Output the (X, Y) coordinate of the center of the cell containing the given text.  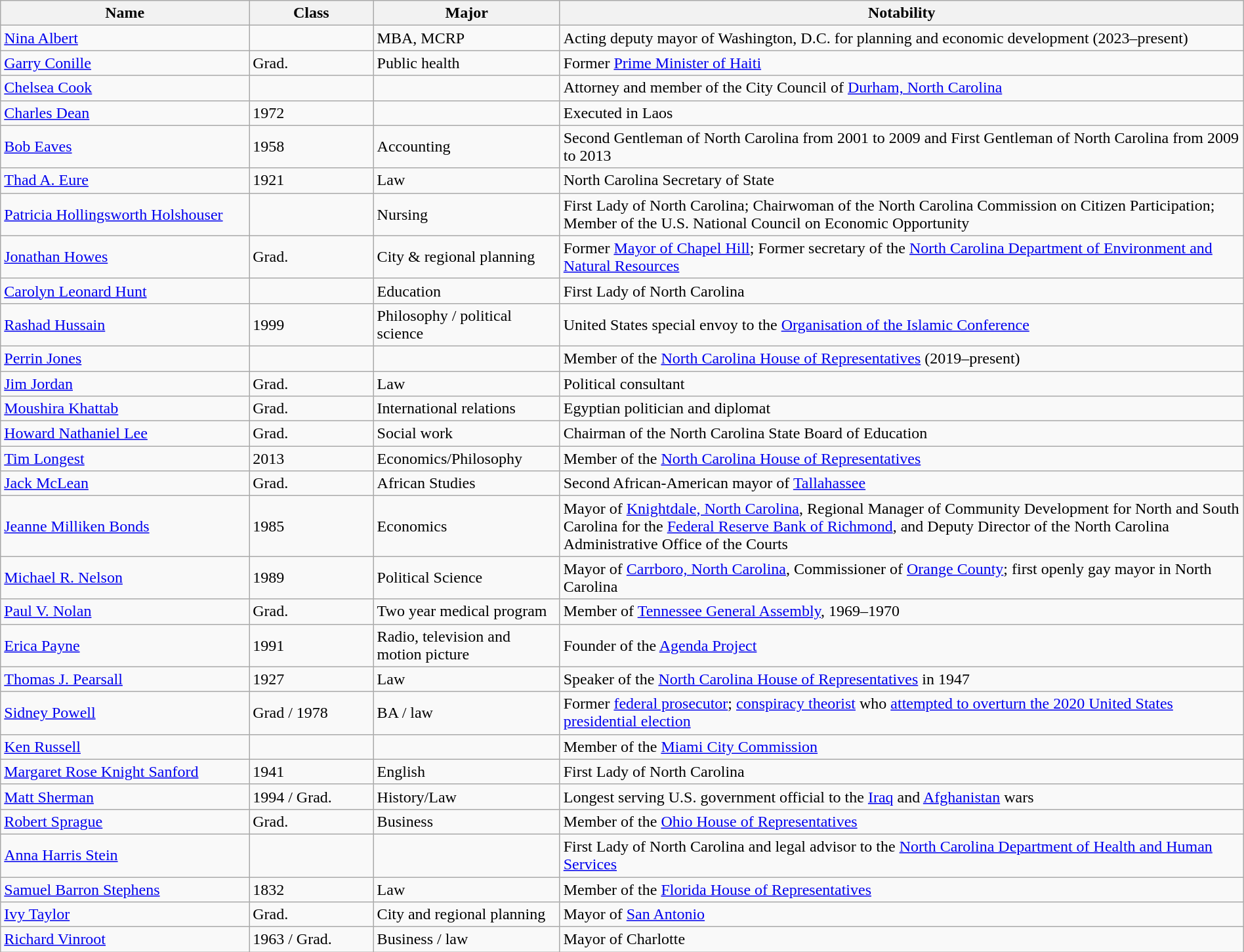
Mayor of Charlotte (902, 940)
Nina Albert (125, 38)
Thad A. Eure (125, 180)
1999 (311, 324)
Jeanne Milliken Bonds (125, 526)
Class (311, 13)
Rashad Hussain (125, 324)
Ken Russell (125, 747)
Economics/Philosophy (466, 459)
United States special envoy to the Organisation of the Islamic Conference (902, 324)
Social work (466, 434)
Education (466, 291)
Second Gentleman of North Carolina from 2001 to 2009 and First Gentleman of North Carolina from 2009 to 2013 (902, 147)
Jim Jordan (125, 384)
1972 (311, 113)
1963 / Grad. (311, 940)
Member of the North Carolina House of Representatives (902, 459)
Name (125, 13)
First Lady of North Carolina and legal advisor to the North Carolina Department of Health and Human Services (902, 856)
BA / law (466, 713)
1927 (311, 679)
African Studies (466, 484)
1941 (311, 772)
Grad / 1978 (311, 713)
1832 (311, 889)
Robert Sprague (125, 821)
Former Mayor of Chapel Hill; Former secretary of the North Carolina Department of Environment and Natural Resources (902, 257)
Acting deputy mayor of Washington, D.C. for planning and economic development (2023–present) (902, 38)
Longest serving U.S. government official to the Iraq and Afghanistan wars (902, 797)
Ivy Taylor (125, 915)
Howard Nathaniel Lee (125, 434)
Radio, television and motion picture (466, 646)
North Carolina Secretary of State (902, 180)
Second African-American mayor of Tallahassee (902, 484)
Speaker of the North Carolina House of Representatives in 1947 (902, 679)
Chairman of the North Carolina State Board of Education (902, 434)
City and regional planning (466, 915)
Richard Vinroot (125, 940)
Member of the North Carolina House of Representatives (2019–present) (902, 358)
Sidney Powell (125, 713)
Margaret Rose Knight Sanford (125, 772)
1985 (311, 526)
Two year medical program (466, 611)
Former Prime Minister of Haiti (902, 63)
1991 (311, 646)
Paul V. Nolan (125, 611)
1958 (311, 147)
Perrin Jones (125, 358)
Mayor of Carrboro, North Carolina, Commissioner of Orange County; first openly gay mayor in North Carolina (902, 577)
History/Law (466, 797)
Founder of the Agenda Project (902, 646)
English (466, 772)
Chelsea Cook (125, 88)
Jack McLean (125, 484)
Attorney and member of the City Council of Durham, North Carolina (902, 88)
Charles Dean (125, 113)
2013 (311, 459)
Michael R. Nelson (125, 577)
Nursing (466, 214)
Member of Tennessee General Assembly, 1969–1970 (902, 611)
Matt Sherman (125, 797)
Executed in Laos (902, 113)
Major (466, 13)
Patricia Hollingsworth Holshouser (125, 214)
International relations (466, 409)
Business / law (466, 940)
Carolyn Leonard Hunt (125, 291)
Mayor of San Antonio (902, 915)
Thomas J. Pearsall (125, 679)
1989 (311, 577)
Garry Conille (125, 63)
Samuel Barron Stephens (125, 889)
Accounting (466, 147)
Business (466, 821)
Political Science (466, 577)
Political consultant (902, 384)
Erica Payne (125, 646)
City & regional planning (466, 257)
Anna Harris Stein (125, 856)
1921 (311, 180)
Member of the Miami City Commission (902, 747)
MBA, MCRP (466, 38)
Member of the Ohio House of Representatives (902, 821)
Jonathan Howes (125, 257)
Philosophy / political science (466, 324)
Notability (902, 13)
Member of the Florida House of Representatives (902, 889)
Tim Longest (125, 459)
1994 / Grad. (311, 797)
Egyptian politician and diplomat (902, 409)
Public health (466, 63)
Bob Eaves (125, 147)
Economics (466, 526)
Former federal prosecutor; conspiracy theorist who attempted to overturn the 2020 United States presidential election (902, 713)
Moushira Khattab (125, 409)
